Detect which cell encompasses the target text, then output its (X, Y) center coordinate. 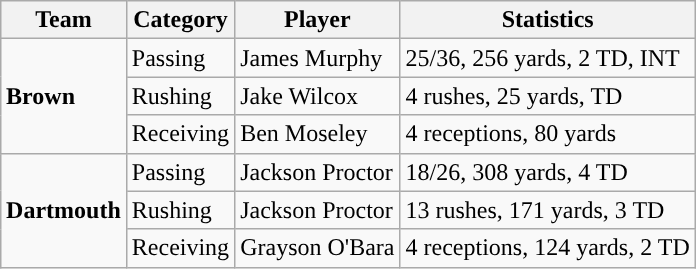
Dartmouth (64, 210)
Jake Wilcox (318, 96)
James Murphy (318, 58)
4 receptions, 80 yards (548, 134)
4 rushes, 25 yards, TD (548, 96)
4 receptions, 124 yards, 2 TD (548, 248)
18/26, 308 yards, 4 TD (548, 172)
Brown (64, 96)
Ben Moseley (318, 134)
13 rushes, 171 yards, 3 TD (548, 210)
25/36, 256 yards, 2 TD, INT (548, 58)
Player (318, 20)
Grayson O'Bara (318, 248)
Statistics (548, 20)
Team (64, 20)
Category (180, 20)
